Return (X, Y) of the center of cell containing provided text 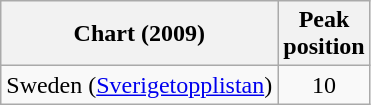
Peakposition (324, 34)
Chart (2009) (140, 34)
10 (324, 85)
Sweden (Sverigetopplistan) (140, 85)
